Detect which cell encompasses the target text, then output its [X, Y] center coordinate. 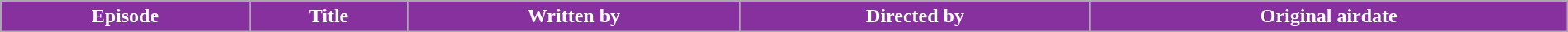
Title [329, 16]
Original airdate [1328, 16]
Written by [574, 16]
Directed by [915, 16]
Episode [126, 16]
